Extract the [x, y] coordinate from the center of the cell holding the provided text.  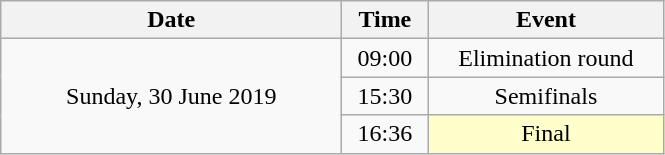
15:30 [385, 96]
Final [546, 134]
Semifinals [546, 96]
Time [385, 20]
Elimination round [546, 58]
16:36 [385, 134]
Date [172, 20]
09:00 [385, 58]
Sunday, 30 June 2019 [172, 96]
Event [546, 20]
